Pinpoint the cell where the given text exists, returning its (X, Y) midpoint coordinate. 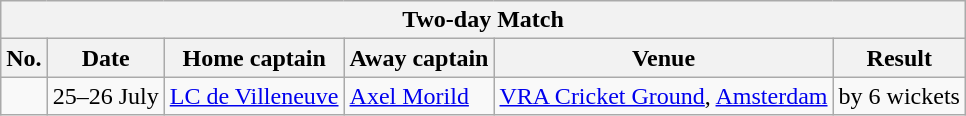
by 6 wickets (899, 96)
No. (24, 58)
Axel Morild (419, 96)
Date (106, 58)
25–26 July (106, 96)
Venue (664, 58)
LC de Villeneuve (254, 96)
Home captain (254, 58)
Away captain (419, 58)
VRA Cricket Ground, Amsterdam (664, 96)
Result (899, 58)
Two-day Match (484, 20)
